Search for the cell housing the specified text and yield its (X, Y) center coordinate. 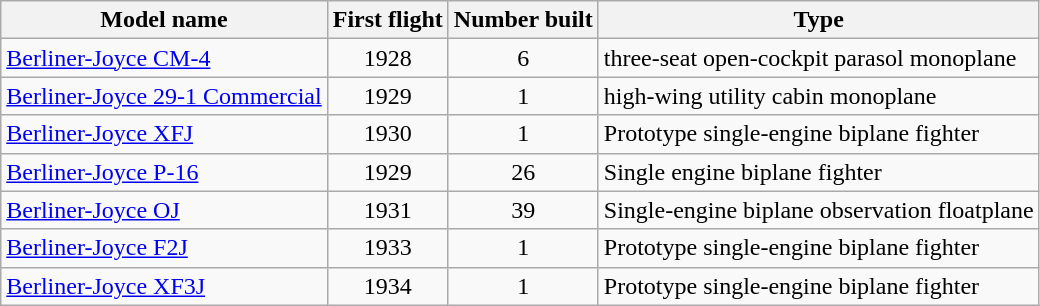
1928 (388, 58)
1930 (388, 134)
Type (818, 20)
Berliner-Joyce OJ (164, 210)
Berliner-Joyce F2J (164, 248)
6 (523, 58)
1934 (388, 286)
Berliner-Joyce CM-4 (164, 58)
26 (523, 172)
Berliner-Joyce XF3J (164, 286)
39 (523, 210)
Berliner-Joyce 29-1 Commercial (164, 96)
Number built (523, 20)
First flight (388, 20)
1931 (388, 210)
1933 (388, 248)
Single engine biplane fighter (818, 172)
Berliner-Joyce P-16 (164, 172)
Single-engine biplane observation floatplane (818, 210)
Model name (164, 20)
high-wing utility cabin monoplane (818, 96)
three-seat open-cockpit parasol monoplane (818, 58)
Berliner-Joyce XFJ (164, 134)
